Return the [x, y] coordinate for the center point of the cell that contains the specified text.  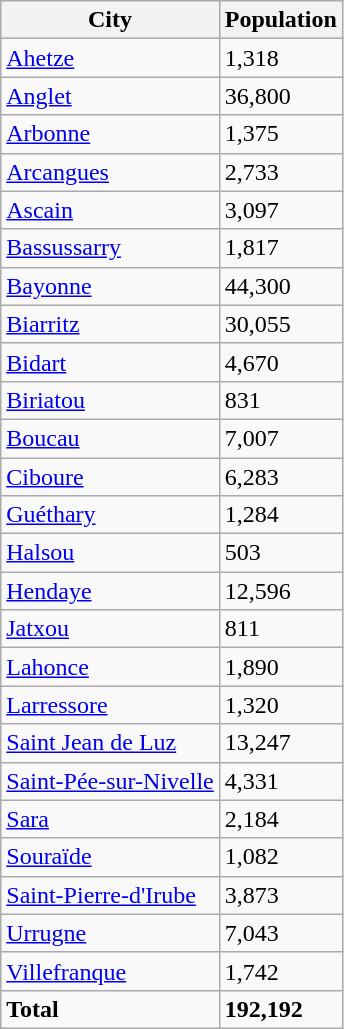
Population [280, 20]
Biarritz [110, 324]
192,192 [280, 1009]
1,817 [280, 248]
30,055 [280, 324]
1,320 [280, 705]
Saint-Pierre-d'Irube [110, 895]
13,247 [280, 743]
2,733 [280, 172]
2,184 [280, 819]
Jatxou [110, 629]
1,318 [280, 58]
Villefranque [110, 971]
1,742 [280, 971]
36,800 [280, 96]
3,873 [280, 895]
Ahetze [110, 58]
831 [280, 400]
Bayonne [110, 286]
4,331 [280, 781]
Guéthary [110, 515]
Lahonce [110, 667]
44,300 [280, 286]
6,283 [280, 477]
Anglet [110, 96]
City [110, 20]
Arbonne [110, 134]
Ciboure [110, 477]
7,043 [280, 933]
Hendaye [110, 591]
1,375 [280, 134]
Total [110, 1009]
7,007 [280, 438]
4,670 [280, 362]
Halsou [110, 553]
Boucau [110, 438]
Ascain [110, 210]
Bidart [110, 362]
Saint-Pée-sur-Nivelle [110, 781]
503 [280, 553]
811 [280, 629]
Urrugne [110, 933]
Arcangues [110, 172]
1,284 [280, 515]
Sara [110, 819]
Biriatou [110, 400]
12,596 [280, 591]
Souraïde [110, 857]
Bassussarry [110, 248]
3,097 [280, 210]
1,082 [280, 857]
Saint Jean de Luz [110, 743]
Larressore [110, 705]
1,890 [280, 667]
